Find where the given text appears and provide that cell's center as [x, y] coordinate. 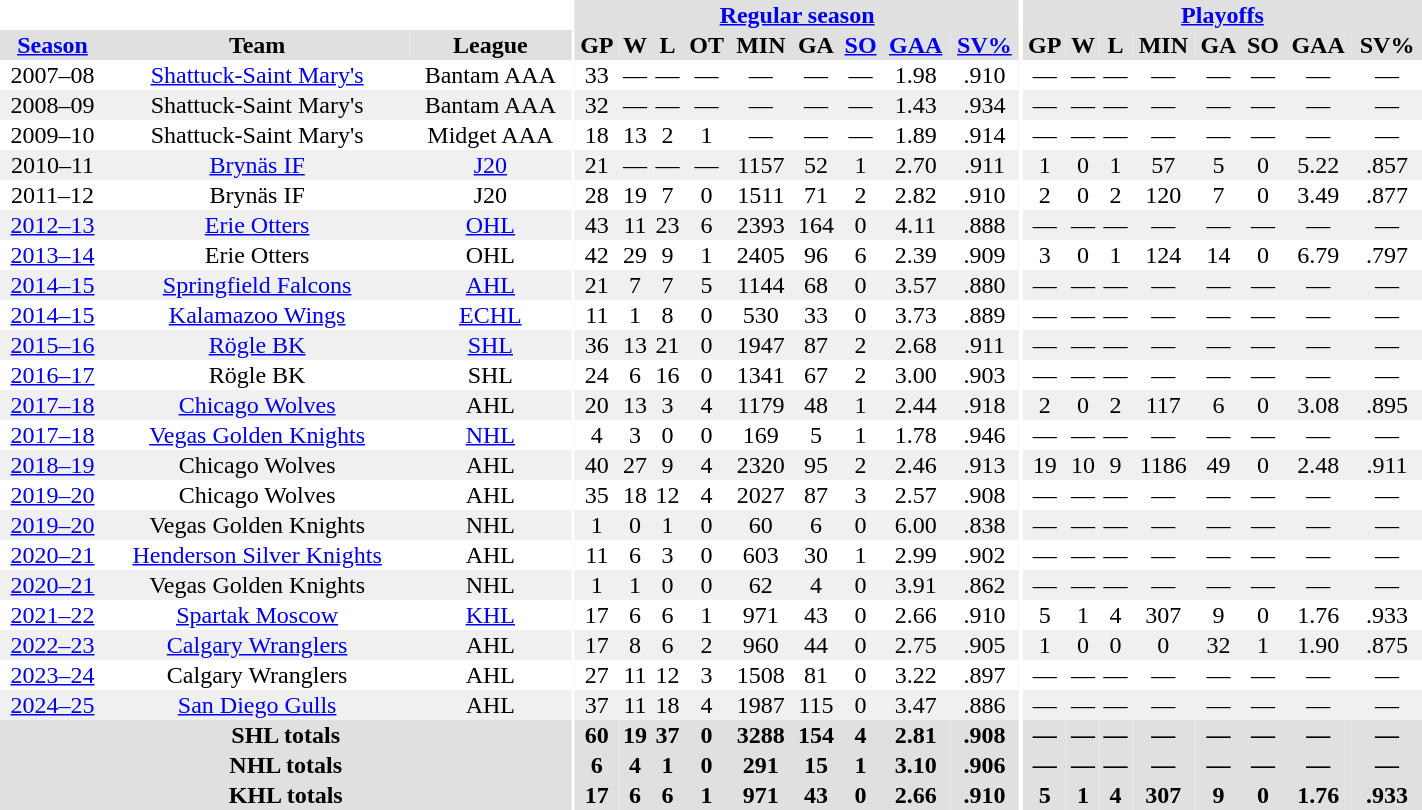
35 [597, 495]
.909 [985, 255]
36 [597, 345]
2027 [760, 495]
2.57 [916, 495]
Regular season [797, 15]
2011–12 [52, 195]
Kalamazoo Wings [257, 315]
4.11 [916, 225]
14 [1218, 255]
30 [816, 555]
2007–08 [52, 75]
81 [816, 675]
530 [760, 315]
.877 [1387, 195]
Midget AAA [490, 135]
ECHL [490, 315]
67 [816, 375]
2.39 [916, 255]
3.10 [916, 765]
5.22 [1318, 165]
.918 [985, 405]
169 [760, 435]
1.98 [916, 75]
2021–22 [52, 615]
3.49 [1318, 195]
24 [597, 375]
1341 [760, 375]
.946 [985, 435]
KHL [490, 615]
3.22 [916, 675]
League [490, 45]
3.08 [1318, 405]
1144 [760, 285]
15 [816, 765]
.875 [1387, 645]
.862 [985, 585]
52 [816, 165]
1.43 [916, 105]
Team [257, 45]
2.75 [916, 645]
SHL totals [286, 735]
603 [760, 555]
10 [1084, 465]
20 [597, 405]
115 [816, 705]
95 [816, 465]
1511 [760, 195]
1508 [760, 675]
3.91 [916, 585]
71 [816, 195]
117 [1164, 405]
16 [668, 375]
2.81 [916, 735]
.897 [985, 675]
2393 [760, 225]
1.78 [916, 435]
.889 [985, 315]
Season [52, 45]
164 [816, 225]
Playoffs [1222, 15]
.903 [985, 375]
291 [760, 765]
2.46 [916, 465]
.886 [985, 705]
96 [816, 255]
.857 [1387, 165]
San Diego Gulls [257, 705]
6.79 [1318, 255]
2016–17 [52, 375]
OT [706, 45]
48 [816, 405]
.934 [985, 105]
68 [816, 285]
1.89 [916, 135]
2.70 [916, 165]
28 [597, 195]
1186 [1164, 465]
.913 [985, 465]
1.90 [1318, 645]
2009–10 [52, 135]
2024–25 [52, 705]
3.57 [916, 285]
2008–09 [52, 105]
.895 [1387, 405]
.906 [985, 765]
6.00 [916, 525]
3.73 [916, 315]
3288 [760, 735]
1987 [760, 705]
49 [1218, 465]
2320 [760, 465]
2012–13 [52, 225]
2013–14 [52, 255]
2023–24 [52, 675]
1947 [760, 345]
960 [760, 645]
.838 [985, 525]
57 [1164, 165]
Henderson Silver Knights [257, 555]
2015–16 [52, 345]
40 [597, 465]
2.44 [916, 405]
42 [597, 255]
1179 [760, 405]
124 [1164, 255]
2.48 [1318, 465]
2.82 [916, 195]
3.00 [916, 375]
2.99 [916, 555]
.905 [985, 645]
44 [816, 645]
2010–11 [52, 165]
Springfield Falcons [257, 285]
2.68 [916, 345]
.902 [985, 555]
.914 [985, 135]
29 [636, 255]
120 [1164, 195]
2018–19 [52, 465]
.888 [985, 225]
KHL totals [286, 795]
2405 [760, 255]
NHL totals [286, 765]
62 [760, 585]
.797 [1387, 255]
.880 [985, 285]
23 [668, 225]
154 [816, 735]
2022–23 [52, 645]
3.47 [916, 705]
Spartak Moscow [257, 615]
1157 [760, 165]
